For the text-containing cell, return its midpoint in (x, y) coordinate format. 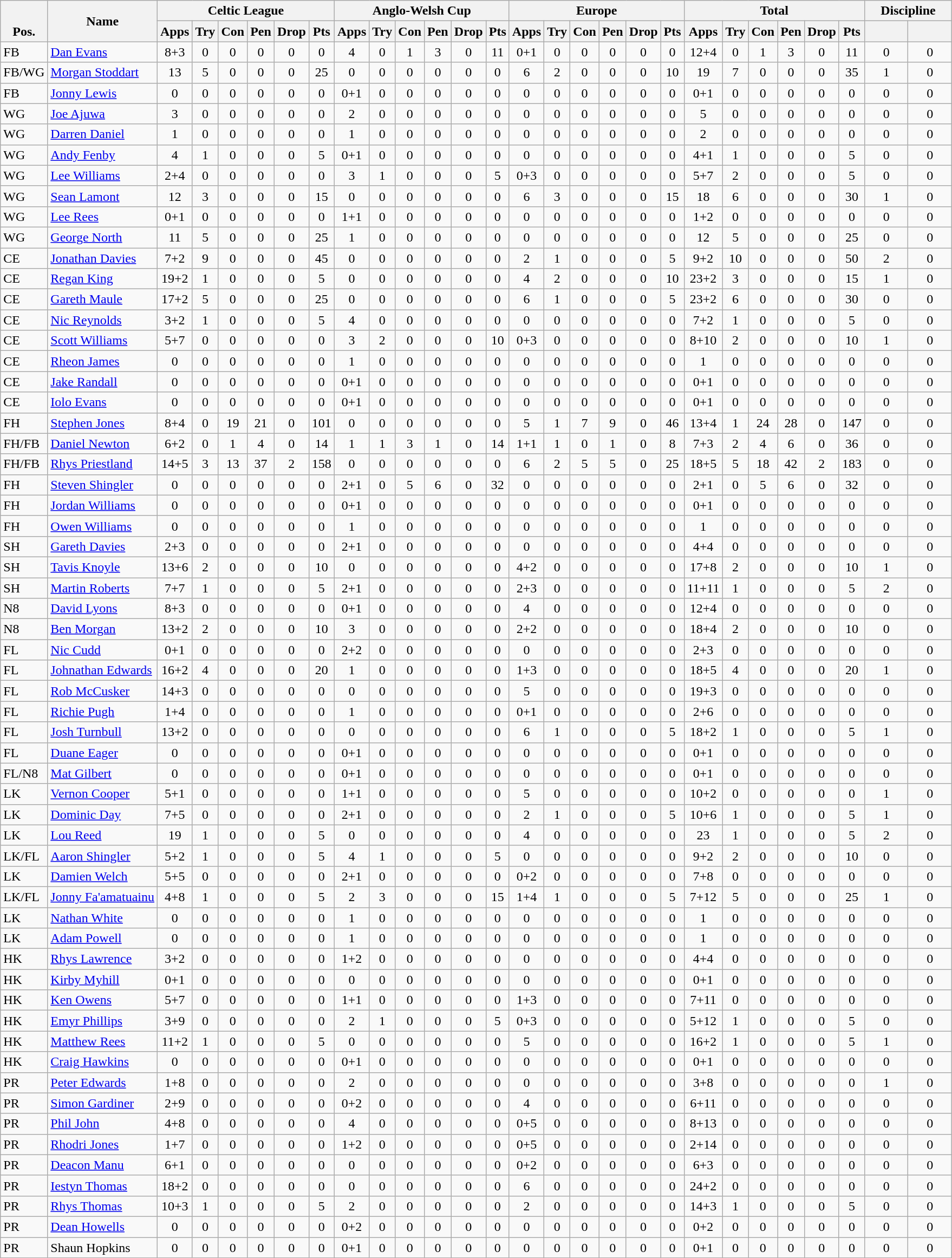
Shaun Hopkins (103, 1247)
Regan King (103, 279)
Steven Shingler (103, 485)
Rob McCusker (103, 691)
Rheon James (103, 361)
7+12 (703, 897)
Gareth Davies (103, 546)
4+2 (526, 567)
5+2 (175, 856)
Jordan Williams (103, 505)
Daniel Newton (103, 444)
Adam Powell (103, 938)
Scott Williams (103, 341)
Owen Williams (103, 526)
6+2 (175, 444)
8+10 (703, 341)
4+1 (703, 155)
Name (103, 21)
Dean Howells (103, 1227)
7+11 (703, 1000)
14+5 (175, 464)
3+8 (703, 1083)
35 (851, 73)
Richie Pugh (103, 712)
24+2 (703, 1185)
Jonathan Davies (103, 258)
8 (673, 444)
42 (791, 464)
Europe (597, 11)
8+13 (703, 1124)
101 (322, 423)
Total (774, 11)
24 (763, 423)
George North (103, 237)
7+8 (703, 876)
Martin Roberts (103, 588)
Ben Morgan (103, 629)
Iolo Evans (103, 402)
Stephen Jones (103, 423)
Nic Reynolds (103, 320)
1+8 (175, 1083)
10+6 (703, 814)
Lee Rees (103, 217)
147 (851, 423)
Nic Cudd (103, 650)
18+4 (703, 629)
FB/WG (24, 73)
Matthew Rees (103, 1041)
8+4 (175, 423)
10+2 (703, 794)
Gareth Maule (103, 299)
Simon Gardiner (103, 1103)
1+7 (175, 1144)
7+7 (175, 588)
Iestyn Thomas (103, 1185)
Darren Daniel (103, 134)
11+11 (703, 588)
23 (703, 835)
Lee Williams (103, 175)
Discipline (908, 11)
Jonny Fa'amatuainu (103, 897)
Pos. (24, 21)
7+3 (703, 444)
Emyr Phillips (103, 1021)
Dan Evans (103, 52)
Anglo-Welsh Cup (421, 11)
158 (322, 464)
7+5 (175, 814)
Rhodri Jones (103, 1144)
19+2 (175, 279)
Morgan Stoddart (103, 73)
Andy Fenby (103, 155)
11+2 (175, 1041)
28 (791, 423)
Peter Edwards (103, 1083)
Rhys Thomas (103, 1206)
2+6 (703, 712)
Sean Lamont (103, 196)
Rhys Priestland (103, 464)
Deacon Manu (103, 1165)
Nathan White (103, 918)
3+9 (175, 1021)
6+1 (175, 1165)
2+4 (175, 175)
5+1 (175, 794)
Lou Reed (103, 835)
Celtic League (246, 11)
13+6 (175, 567)
Dominic Day (103, 814)
David Lyons (103, 609)
2+9 (175, 1103)
Damien Welch (103, 876)
183 (851, 464)
Phil John (103, 1124)
Josh Turnbull (103, 732)
Jonny Lewis (103, 93)
21 (261, 423)
36 (851, 444)
13+4 (703, 423)
5+5 (175, 876)
Joe Ajuwa (103, 114)
45 (322, 258)
Kirby Myhill (103, 980)
Tavis Knoyle (103, 567)
50 (851, 258)
37 (261, 464)
FL/N8 (24, 773)
Mat Gilbert (103, 773)
17+2 (175, 299)
6+3 (703, 1165)
Johnathan Edwards (103, 670)
10+3 (175, 1206)
46 (673, 423)
Duane Eager (103, 753)
Rhys Lawrence (103, 959)
19+3 (703, 691)
Aaron Shingler (103, 856)
5+12 (703, 1021)
Craig Hawkins (103, 1062)
Ken Owens (103, 1000)
2+14 (703, 1144)
17+8 (703, 567)
Jake Randall (103, 382)
Vernon Cooper (103, 794)
6+11 (703, 1103)
